Pinpoint the cell where the given text exists, returning its (x, y) midpoint coordinate. 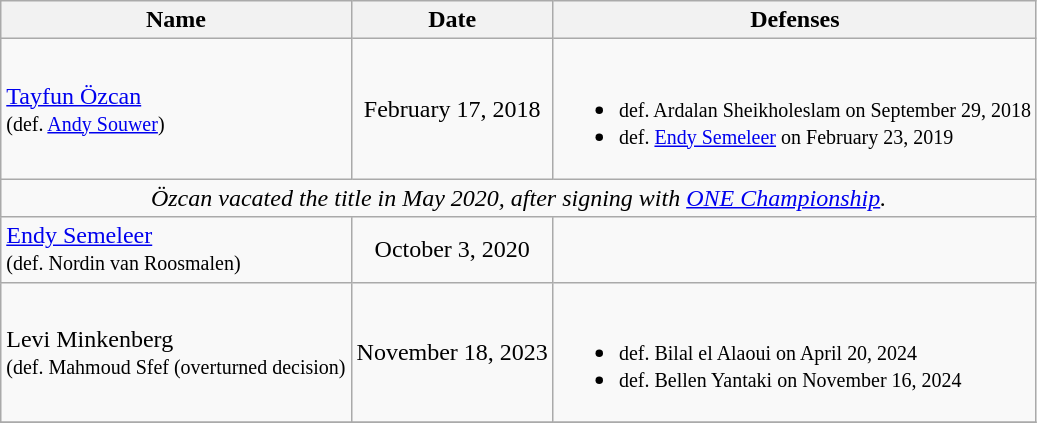
Date (452, 20)
February 17, 2018 (452, 109)
def. Ardalan Sheikholeslam on September 29, 2018 def. Endy Semeleer on February 23, 2019 (794, 109)
def. Bilal el Alaoui on April 20, 2024 def. Bellen Yantaki on November 16, 2024 (794, 352)
Defenses (794, 20)
Levi Minkenberg (def. Mahmoud Sfef (overturned decision) (176, 352)
November 18, 2023 (452, 352)
Name (176, 20)
Özcan vacated the title in May 2020, after signing with ONE Championship. (519, 198)
October 3, 2020 (452, 250)
Endy Semeleer (def. Nordin van Roosmalen) (176, 250)
Tayfun Özcan (def. Andy Souwer) (176, 109)
